Detect which cell encompasses the target text, then output its (x, y) center coordinate. 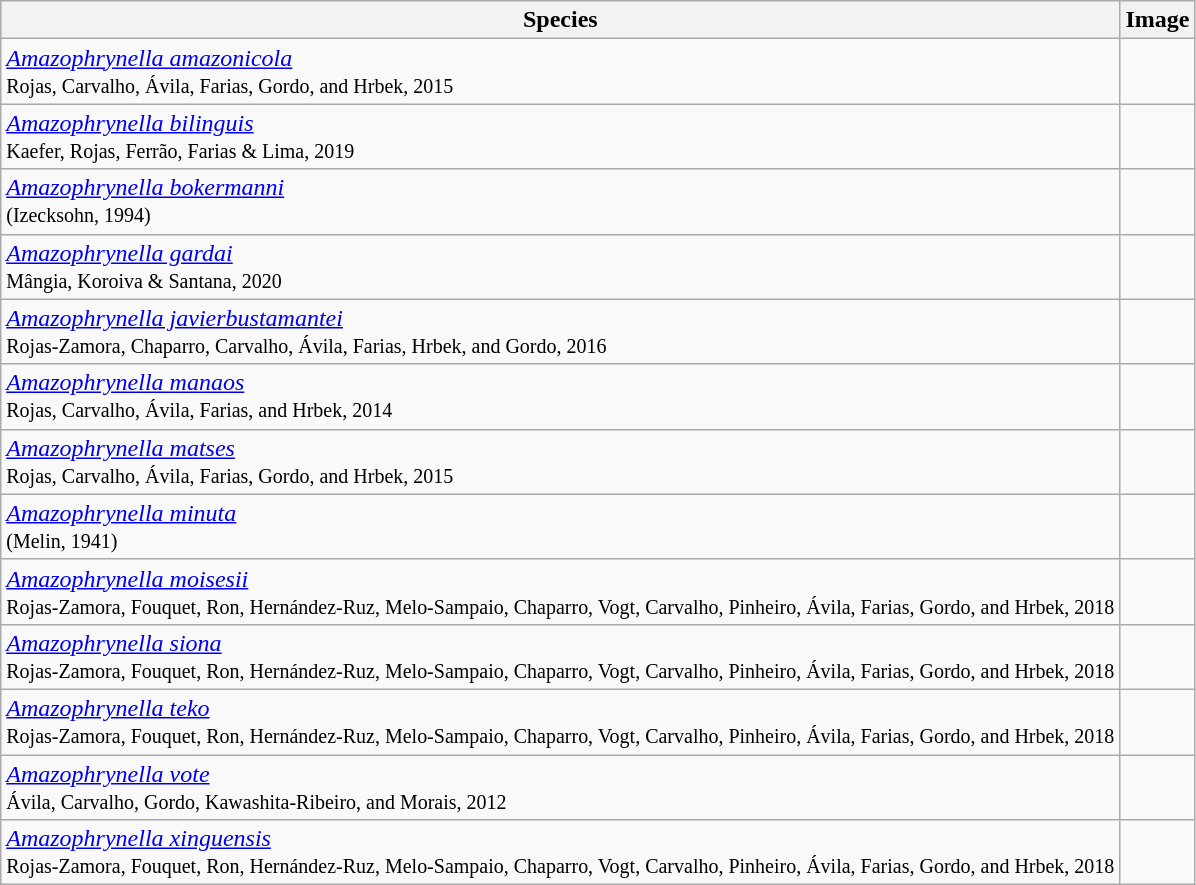
Amazophrynella bokermanni(Izecksohn, 1994) (560, 202)
Amazophrynella voteÁvila, Carvalho, Gordo, Kawashita-Ribeiro, and Morais, 2012 (560, 786)
Amazophrynella tekoRojas-Zamora, Fouquet, Ron, Hernández-Ruz, Melo-Sampaio, Chaparro, Vogt, Carvalho, Pinheiro, Ávila, Farias, Gordo, and Hrbek, 2018 (560, 722)
Amazophrynella bilinguisKaefer, Rojas, Ferrão, Farias & Lima, 2019 (560, 136)
Amazophrynella javierbustamanteiRojas-Zamora, Chaparro, Carvalho, Ávila, Farias, Hrbek, and Gordo, 2016 (560, 332)
Amazophrynella amazonicolaRojas, Carvalho, Ávila, Farias, Gordo, and Hrbek, 2015 (560, 72)
Amazophrynella gardaiMângia, Koroiva & Santana, 2020 (560, 266)
Image (1158, 20)
Amazophrynella minuta(Melin, 1941) (560, 526)
Species (560, 20)
Amazophrynella matsesRojas, Carvalho, Ávila, Farias, Gordo, and Hrbek, 2015 (560, 462)
Amazophrynella manaosRojas, Carvalho, Ávila, Farias, and Hrbek, 2014 (560, 396)
